Provide the [X, Y] coordinate of the cell's center where the given text is located.  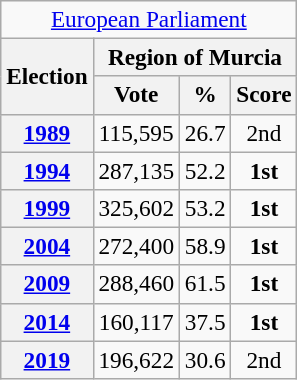
30.6 [205, 359]
288,460 [136, 284]
2004 [47, 246]
53.2 [205, 208]
Vote [136, 95]
Score [264, 95]
37.5 [205, 322]
325,602 [136, 208]
2014 [47, 322]
European Parliament [149, 19]
2009 [47, 284]
2019 [47, 359]
58.9 [205, 246]
272,400 [136, 246]
Election [47, 76]
1994 [47, 170]
160,117 [136, 322]
287,135 [136, 170]
1989 [47, 133]
115,595 [136, 133]
196,622 [136, 359]
% [205, 95]
52.2 [205, 170]
61.5 [205, 284]
1999 [47, 208]
Region of Murcia [195, 57]
26.7 [205, 133]
